Scan for the cell matching the given text and deliver its [X, Y] coordinate at center. 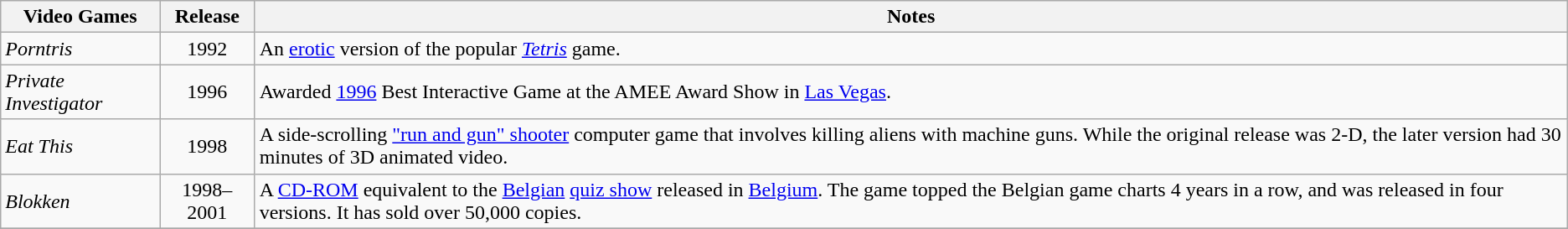
An erotic version of the popular Tetris game. [911, 49]
1998 [208, 146]
Video Games [80, 17]
1996 [208, 92]
Release [208, 17]
Eat This [80, 146]
Notes [911, 17]
Private Investigator [80, 92]
Porntris [80, 49]
1998–2001 [208, 201]
Awarded 1996 Best Interactive Game at the AMEE Award Show in Las Vegas. [911, 92]
Blokken [80, 201]
1992 [208, 49]
